Pinpoint the cell where the given text exists, returning its (X, Y) midpoint coordinate. 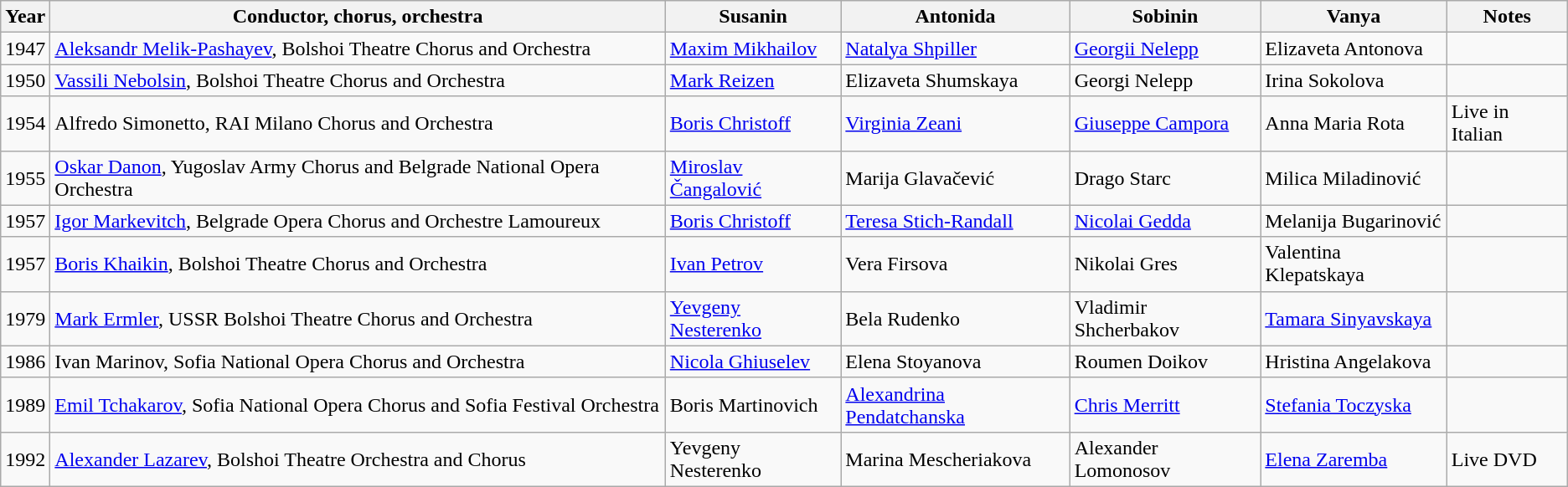
Tamara Sinyavskaya (1354, 318)
1947 (25, 49)
Virginia Zeani (955, 124)
Boris Martinovich (753, 405)
Elizaveta Shumskaya (955, 80)
1992 (25, 459)
Milica Miladinović (1354, 177)
Miroslav Čangalović (753, 177)
Georgi Nelepp (1165, 80)
Alexandrina Pendatchanska (955, 405)
Marija Glavačević (955, 177)
Ivan Petrov (753, 264)
Stefania Toczyska (1354, 405)
Ivan Marinov, Sofia National Opera Chorus and Orchestra (358, 361)
Alfredo Simonetto, RAI Milano Chorus and Orchestra (358, 124)
Mark Ermler, USSR Bolshoi Theatre Chorus and Orchestra (358, 318)
Giuseppe Campora (1165, 124)
1979 (25, 318)
1989 (25, 405)
Irina Sokolova (1354, 80)
Year (25, 17)
Live in Italian (1507, 124)
Marina Mescheriakova (955, 459)
Elena Zaremba (1354, 459)
Anna Maria Rota (1354, 124)
Boris Khaikin, Bolshoi Theatre Chorus and Orchestra (358, 264)
Drago Starc (1165, 177)
Emil Tchakarov, Sofia National Opera Chorus and Sofia Festival Orchestra (358, 405)
1955 (25, 177)
Alexander Lomonosov (1165, 459)
Bela Rudenko (955, 318)
Hristina Angelakova (1354, 361)
Melanija Bugarinović (1354, 221)
Vanya (1354, 17)
Teresa Stich-Randall (955, 221)
Susanin (753, 17)
Valentina Klepatskaya (1354, 264)
Oskar Danon, Yugoslav Army Chorus and Belgrade National Opera Orchestra (358, 177)
Vladimir Shcherbakov (1165, 318)
Live DVD (1507, 459)
1950 (25, 80)
Nicolai Gedda (1165, 221)
Nicola Ghiuselev (753, 361)
Elizaveta Antonova (1354, 49)
Mark Reizen (753, 80)
Maxim Mikhailov (753, 49)
Alexander Lazarev, Bolshoi Theatre Orchestra and Chorus (358, 459)
Vassili Nebolsin, Bolshoi Theatre Chorus and Orchestra (358, 80)
Chris Merritt (1165, 405)
Roumen Doikov (1165, 361)
Vera Firsova (955, 264)
Igor Markevitch, Belgrade Opera Chorus and Orchestre Lamoureux (358, 221)
Antonida (955, 17)
Elena Stoyanova (955, 361)
Notes (1507, 17)
Georgii Nelepp (1165, 49)
Conductor, chorus, orchestra (358, 17)
1986 (25, 361)
Aleksandr Melik-Pashayev, Bolshoi Theatre Chorus and Orchestra (358, 49)
1954 (25, 124)
Nikolai Gres (1165, 264)
Natalya Shpiller (955, 49)
Sobinin (1165, 17)
